Pinpoint the cell where the given text exists, returning its [X, Y] midpoint coordinate. 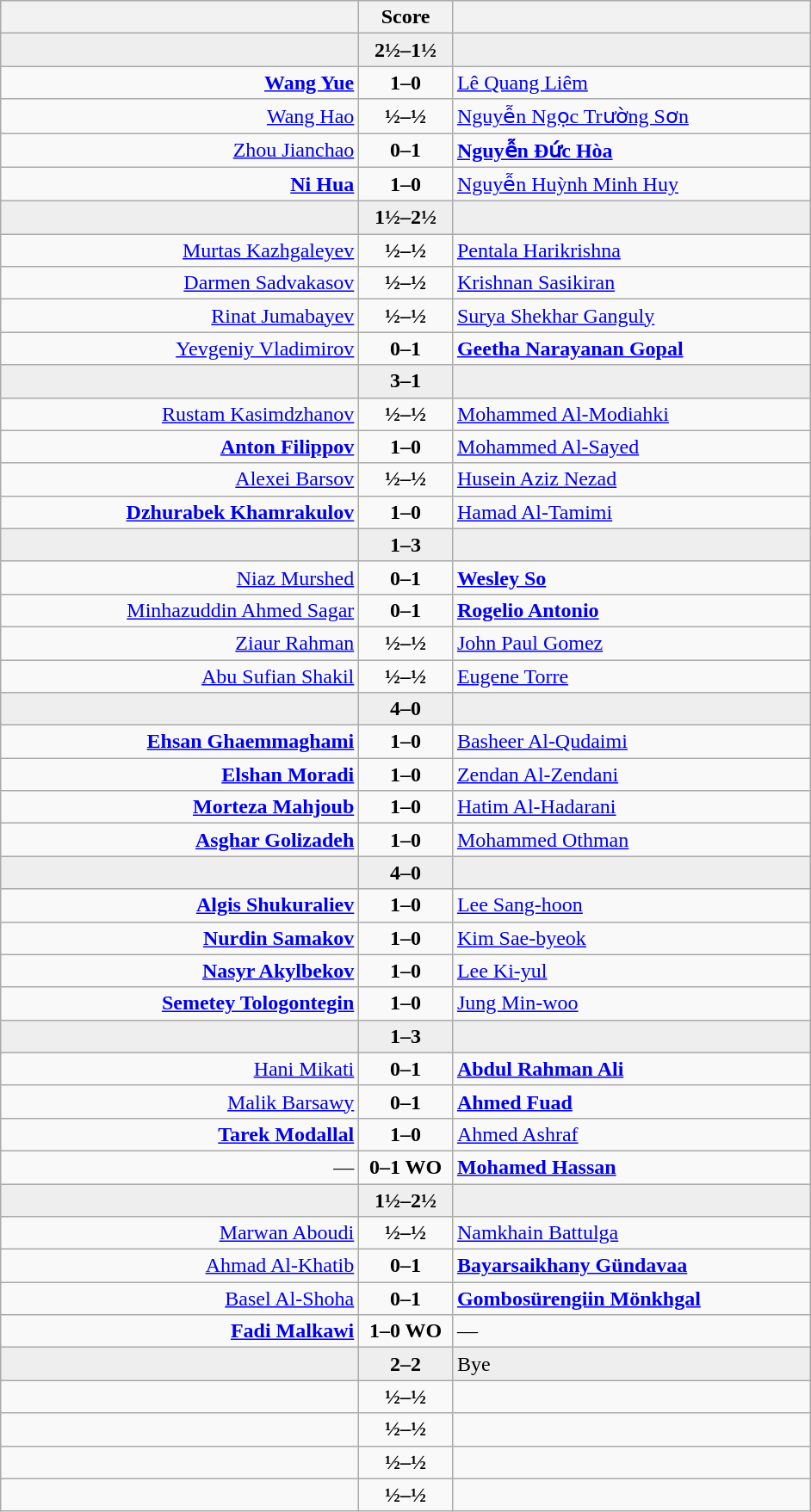
Fadi Malkawi [180, 1331]
Mohammed Othman [631, 840]
Zhou Jianchao [180, 150]
Ziaur Rahman [180, 643]
Husein Aziz Nezad [631, 479]
Tarek Modallal [180, 1134]
Score [406, 17]
Minhazuddin Ahmed Sagar [180, 610]
Niaz Murshed [180, 577]
0–1 WO [406, 1167]
2½–1½ [406, 50]
Surya Shekhar Ganguly [631, 316]
1–0 WO [406, 1331]
Zendan Al-Zendani [631, 775]
John Paul Gomez [631, 643]
Dzhurabek Khamrakulov [180, 512]
Ahmed Fuad [631, 1102]
Hamad Al-Tamimi [631, 512]
Ehsan Ghaemmaghami [180, 742]
Rinat Jumabayev [180, 316]
Anton Filippov [180, 447]
Basheer Al-Qudaimi [631, 742]
Abu Sufian Shakil [180, 676]
Kim Sae-byeok [631, 938]
Jung Min-woo [631, 1003]
Krishnan Sasikiran [631, 283]
Nguyễn Đức Hòa [631, 150]
3–1 [406, 381]
Hani Mikati [180, 1069]
Ahmad Al-Khatib [180, 1266]
Eugene Torre [631, 676]
Nurdin Samakov [180, 938]
Wang Yue [180, 83]
Hatim Al-Hadarani [631, 807]
Murtas Kazhgaleyev [180, 250]
Pentala Harikrishna [631, 250]
Namkhain Battulga [631, 1233]
Lee Ki-yul [631, 971]
Nguyễn Ngọc Trường Sơn [631, 116]
Asghar Golizadeh [180, 840]
Geetha Narayanan Gopal [631, 349]
Bayarsaikhany Gündavaa [631, 1266]
Darmen Sadvakasov [180, 283]
Mohammed Al-Modiahki [631, 414]
Morteza Mahjoub [180, 807]
Bye [631, 1364]
Malik Barsawy [180, 1102]
Nguyễn Huỳnh Minh Huy [631, 184]
Rustam Kasimdzhanov [180, 414]
Wang Hao [180, 116]
Algis Shukuraliev [180, 905]
Yevgeniy Vladimirov [180, 349]
Lee Sang-hoon [631, 905]
Basel Al-Shoha [180, 1299]
Abdul Rahman Ali [631, 1069]
Mohammed Al-Sayed [631, 447]
Wesley So [631, 577]
2–2 [406, 1364]
Lê Quang Liêm [631, 83]
Gombosürengiin Mönkhgal [631, 1299]
Ni Hua [180, 184]
Mohamed Hassan [631, 1167]
Elshan Moradi [180, 775]
Semetey Tologontegin [180, 1003]
Nasyr Akylbekov [180, 971]
Alexei Barsov [180, 479]
Ahmed Ashraf [631, 1134]
Rogelio Antonio [631, 610]
Marwan Aboudi [180, 1233]
